For the text-containing cell, return its midpoint in (x, y) coordinate format. 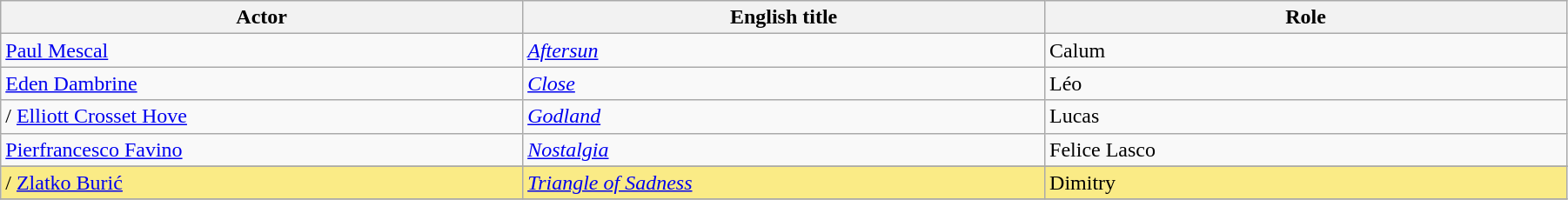
Nostalgia (784, 150)
Paul Mescal (262, 50)
Felice Lasco (1306, 150)
Aftersun (784, 50)
Calum (1306, 50)
Pierfrancesco Favino (262, 150)
Actor (262, 17)
/ Zlatko Burić (262, 183)
Triangle of Sadness (784, 183)
/ Elliott Crosset Hove (262, 117)
Dimitry (1306, 183)
Lucas (1306, 117)
Close (784, 83)
Léo (1306, 83)
Godland (784, 117)
English title (784, 17)
Role (1306, 17)
Eden Dambrine (262, 83)
